Return (X, Y) of the center of cell containing provided text 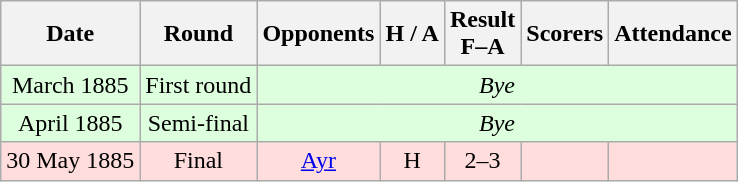
30 May 1885 (70, 161)
H (412, 161)
Opponents (318, 34)
March 1885 (70, 85)
April 1885 (70, 123)
Round (198, 34)
ResultF–A (482, 34)
2–3 (482, 161)
First round (198, 85)
Date (70, 34)
Attendance (673, 34)
Semi-final (198, 123)
H / A (412, 34)
Final (198, 161)
Scorers (565, 34)
Ayr (318, 161)
